Locate the cell with the specified text and output its (x, y) center coordinate. 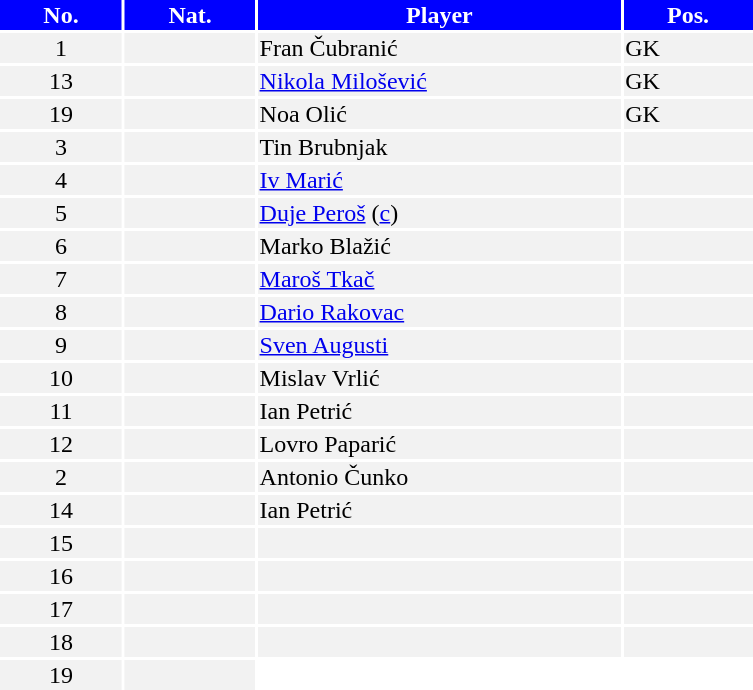
Antonio Čunko (440, 477)
Maroš Tkač (440, 279)
6 (61, 246)
No. (61, 15)
15 (61, 543)
Nat. (190, 15)
Tin Brubnjak (440, 147)
Dario Rakovac (440, 312)
14 (61, 510)
11 (61, 411)
Marko Blažić (440, 246)
Lovro Paparić (440, 444)
18 (61, 642)
5 (61, 213)
9 (61, 345)
7 (61, 279)
Pos. (688, 15)
4 (61, 180)
2 (61, 477)
17 (61, 609)
13 (61, 81)
1 (61, 48)
Mislav Vrlić (440, 378)
Player (440, 15)
Fran Čubranić (440, 48)
Iv Marić (440, 180)
Nikola Milošević (440, 81)
Noa Olić (440, 114)
Duje Peroš (c) (440, 213)
12 (61, 444)
3 (61, 147)
Sven Augusti (440, 345)
8 (61, 312)
10 (61, 378)
16 (61, 576)
